Output the [x, y] coordinate of the center of the cell containing the given text.  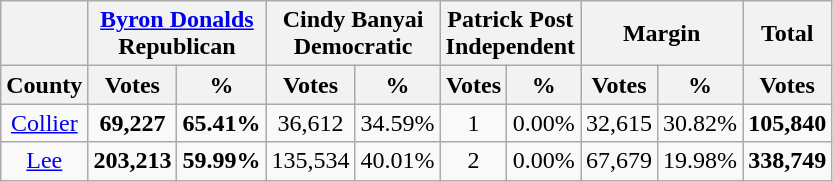
65.41% [222, 123]
34.59% [398, 123]
338,749 [788, 161]
County [44, 85]
67,679 [620, 161]
36,612 [310, 123]
Cindy BanyaiDemocratic [353, 34]
203,213 [132, 161]
1 [474, 123]
Total [788, 34]
59.99% [222, 161]
30.82% [700, 123]
Collier [44, 123]
Patrick PostIndependent [510, 34]
Margin [662, 34]
32,615 [620, 123]
19.98% [700, 161]
2 [474, 161]
69,227 [132, 123]
105,840 [788, 123]
40.01% [398, 161]
Byron DonaldsRepublican [177, 34]
Lee [44, 161]
135,534 [310, 161]
